Return [x, y] of the center of cell containing provided text 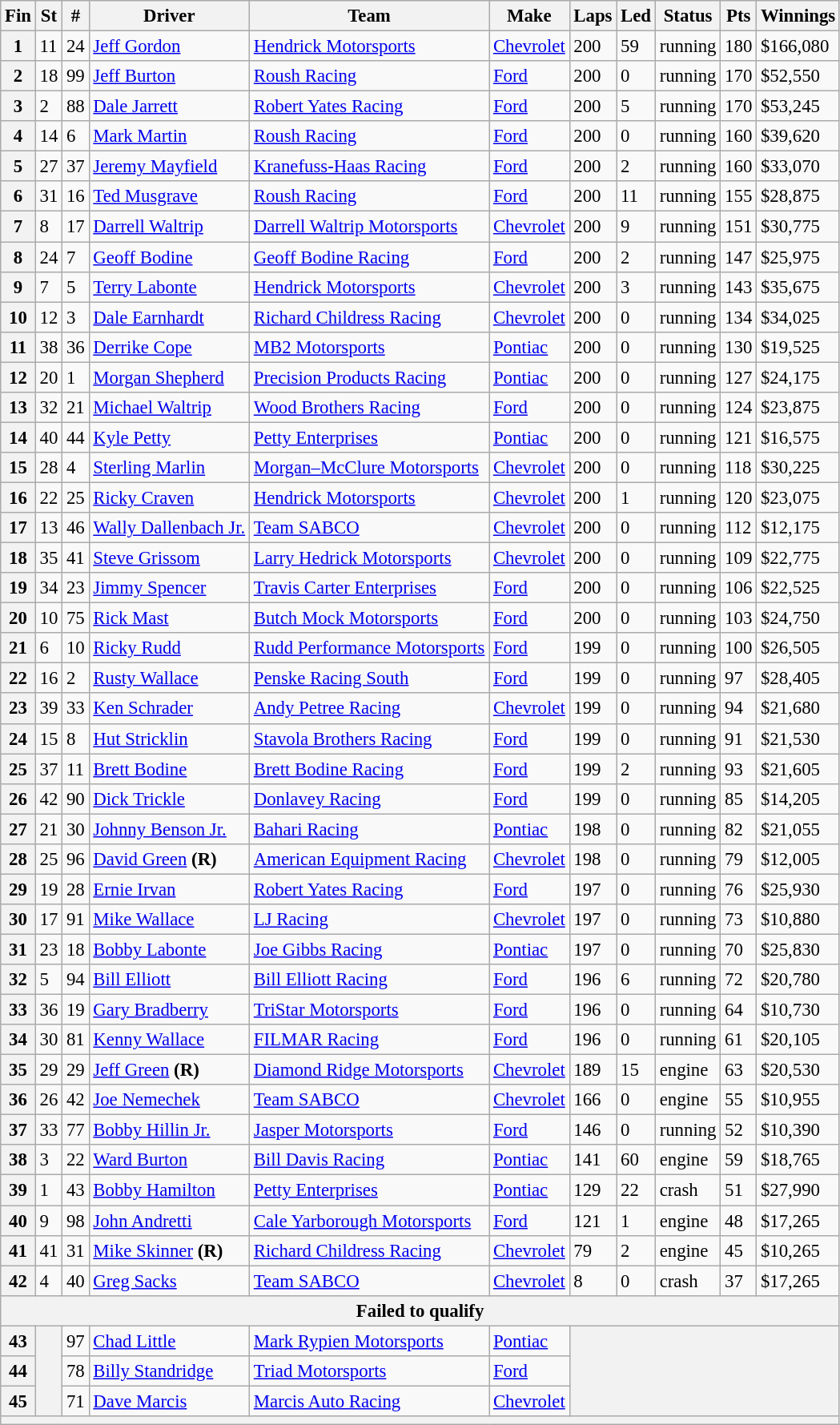
$34,025 [798, 317]
$25,930 [798, 889]
Driver [169, 16]
Andy Petree Racing [368, 709]
Make [529, 16]
Rudd Performance Motorsports [368, 648]
Sterling Marlin [169, 468]
71 [75, 1401]
106 [738, 588]
Bobby Hamilton [169, 1190]
Winnings [798, 16]
Dale Jarrett [169, 107]
Bahari Racing [368, 829]
Derrike Cope [169, 347]
Brett Bodine Racing [368, 769]
82 [738, 829]
Travis Carter Enterprises [368, 588]
130 [738, 347]
78 [75, 1371]
Darrell Waltrip [169, 227]
$10,880 [798, 920]
Bobby Labonte [169, 949]
Mike Skinner (R) [169, 1250]
$35,675 [798, 287]
98 [75, 1221]
Jeff Burton [169, 76]
Bill Elliott [169, 980]
St [48, 16]
$39,620 [798, 136]
100 [738, 648]
# [75, 16]
$20,530 [798, 1070]
Geoff Bodine [169, 257]
$14,205 [798, 799]
147 [738, 257]
Mike Wallace [169, 920]
90 [75, 799]
Rusty Wallace [169, 678]
189 [593, 1070]
Jasper Motorsports [368, 1130]
Gary Bradberry [169, 1010]
Joe Nemechek [169, 1100]
$20,105 [798, 1040]
103 [738, 618]
Brett Bodine [169, 769]
$12,005 [798, 859]
72 [738, 980]
134 [738, 317]
76 [738, 889]
Billy Standridge [169, 1371]
$27,990 [798, 1190]
Rick Mast [169, 618]
John Andretti [169, 1221]
77 [75, 1130]
Geoff Bodine Racing [368, 257]
Mark Martin [169, 136]
$10,955 [798, 1100]
85 [738, 799]
Penske Racing South [368, 678]
99 [75, 76]
Triad Motorsports [368, 1371]
Ricky Craven [169, 497]
55 [738, 1100]
$52,550 [798, 76]
Chad Little [169, 1341]
112 [738, 528]
Mark Rypien Motorsports [368, 1341]
Terry Labonte [169, 287]
$12,175 [798, 528]
$10,730 [798, 1010]
Laps [593, 16]
TriStar Motorsports [368, 1010]
Jimmy Spencer [169, 588]
Bill Davis Racing [368, 1161]
$19,525 [798, 347]
$24,175 [798, 377]
Failed to qualify [420, 1310]
127 [738, 377]
Ward Burton [169, 1161]
73 [738, 920]
David Green (R) [169, 859]
$21,530 [798, 739]
$25,975 [798, 257]
Marcis Auto Racing [368, 1401]
Status [687, 16]
Butch Mock Motorsports [368, 618]
$53,245 [798, 107]
129 [593, 1190]
96 [75, 859]
Led [636, 16]
51 [738, 1190]
MB2 Motorsports [368, 347]
Precision Products Racing [368, 377]
60 [636, 1161]
FILMAR Racing [368, 1040]
$20,780 [798, 980]
$10,390 [798, 1130]
Dave Marcis [169, 1401]
Steve Grissom [169, 558]
141 [593, 1161]
180 [738, 46]
$18,765 [798, 1161]
Pts [738, 16]
$26,505 [798, 648]
$33,070 [798, 167]
Hut Stricklin [169, 739]
64 [738, 1010]
$21,680 [798, 709]
Michael Waltrip [169, 408]
$23,075 [798, 497]
Wally Dallenbach Jr. [169, 528]
93 [738, 769]
Jeff Green (R) [169, 1070]
70 [738, 949]
$166,080 [798, 46]
Bobby Hillin Jr. [169, 1130]
$23,875 [798, 408]
American Equipment Racing [368, 859]
$10,265 [798, 1250]
155 [738, 196]
$25,830 [798, 949]
$21,605 [798, 769]
Dale Earnhardt [169, 317]
63 [738, 1070]
46 [75, 528]
75 [75, 618]
Cale Yarborough Motorsports [368, 1221]
$21,055 [798, 829]
Stavola Brothers Racing [368, 739]
124 [738, 408]
118 [738, 468]
Ernie Irvan [169, 889]
Dick Trickle [169, 799]
61 [738, 1040]
81 [75, 1040]
$28,405 [798, 678]
$24,750 [798, 618]
Morgan–McClure Motorsports [368, 468]
Donlavey Racing [368, 799]
LJ Racing [368, 920]
Ken Schrader [169, 709]
Ted Musgrave [169, 196]
$22,525 [798, 588]
143 [738, 287]
Morgan Shepherd [169, 377]
52 [738, 1130]
88 [75, 107]
Johnny Benson Jr. [169, 829]
166 [593, 1100]
$30,775 [798, 227]
109 [738, 558]
Kranefuss-Haas Racing [368, 167]
Diamond Ridge Motorsports [368, 1070]
151 [738, 227]
$28,875 [798, 196]
Kenny Wallace [169, 1040]
Wood Brothers Racing [368, 408]
Team [368, 16]
Larry Hedrick Motorsports [368, 558]
Jeff Gordon [169, 46]
$22,775 [798, 558]
Fin [18, 16]
Darrell Waltrip Motorsports [368, 227]
$16,575 [798, 437]
Ricky Rudd [169, 648]
Joe Gibbs Racing [368, 949]
48 [738, 1221]
Kyle Petty [169, 437]
$30,225 [798, 468]
120 [738, 497]
Bill Elliott Racing [368, 980]
146 [593, 1130]
Greg Sacks [169, 1281]
Jeremy Mayfield [169, 167]
